Provide the (X, Y) coordinate of the cell's center where the given text is located.  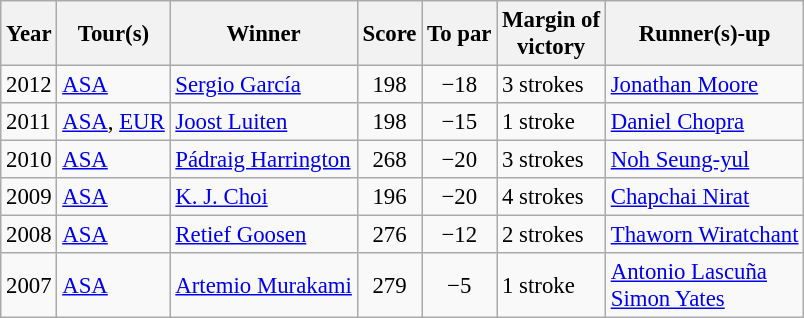
1 stroke (552, 122)
Daniel Chopra (704, 122)
To par (460, 34)
276 (390, 235)
−18 (460, 85)
ASA, EUR (114, 122)
2010 (29, 160)
K. J. Choi (264, 197)
268 (390, 160)
Tour(s) (114, 34)
4 strokes (552, 197)
Year (29, 34)
2009 (29, 197)
Winner (264, 34)
Margin ofvictory (552, 34)
−12 (460, 235)
2 strokes (552, 235)
Pádraig Harrington (264, 160)
196 (390, 197)
Chapchai Nirat (704, 197)
Jonathan Moore (704, 85)
2008 (29, 235)
Retief Goosen (264, 235)
−15 (460, 122)
Score (390, 34)
2011 (29, 122)
Thaworn Wiratchant (704, 235)
Runner(s)-up (704, 34)
2012 (29, 85)
Sergio García (264, 85)
Joost Luiten (264, 122)
Noh Seung-yul (704, 160)
